Extract the [X, Y] coordinate from the center of the cell holding the provided text.  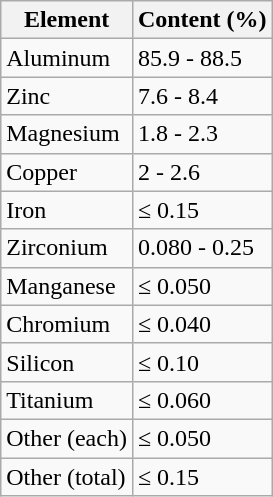
Silicon [67, 362]
0.080 - 0.25 [202, 248]
Iron [67, 210]
Manganese [67, 286]
Zinc [67, 96]
≤ 0.040 [202, 324]
1.8 - 2.3 [202, 134]
Copper [67, 172]
Zirconium [67, 248]
Magnesium [67, 134]
7.6 - 8.4 [202, 96]
Other (total) [67, 477]
Titanium [67, 400]
≤ 0.10 [202, 362]
85.9 - 88.5 [202, 58]
Chromium [67, 324]
Element [67, 20]
Content (%) [202, 20]
Other (each) [67, 438]
≤ 0.060 [202, 400]
2 - 2.6 [202, 172]
Aluminum [67, 58]
